Scan for the cell matching the given text and deliver its [x, y] coordinate at center. 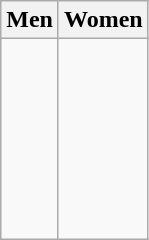
Women [103, 20]
Men [30, 20]
